Find where the given text appears and provide that cell's center as [x, y] coordinate. 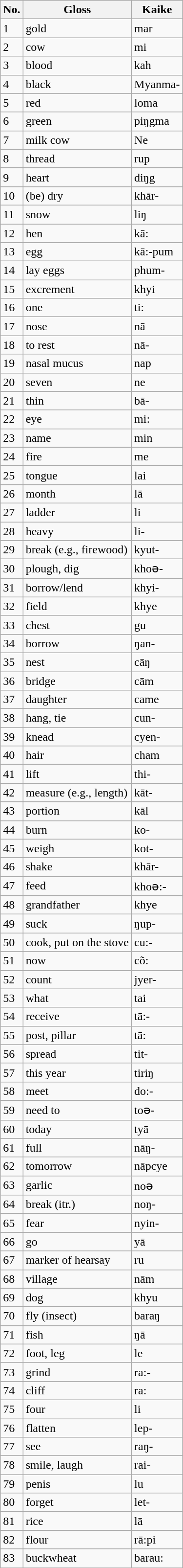
toə- [157, 1110]
32 [12, 606]
one [77, 308]
egg [77, 252]
81 [12, 1521]
ra:- [157, 1372]
need to [77, 1110]
let- [157, 1502]
tā: [157, 1035]
knead [77, 737]
heart [77, 177]
3 [12, 66]
grind [77, 1372]
48 [12, 905]
suck [77, 924]
khoə- [157, 569]
gold [77, 28]
cham [157, 755]
11 [12, 214]
noŋ- [157, 1204]
cun- [157, 718]
mar [157, 28]
khyi- [157, 588]
grandfather [77, 905]
62 [12, 1166]
daughter [77, 700]
liŋ [157, 214]
barau: [157, 1558]
burn [77, 830]
37 [12, 700]
54 [12, 1017]
foot, leg [77, 1353]
ra: [157, 1390]
nāŋ- [157, 1148]
mi [157, 47]
measure (e.g., length) [77, 793]
portion [77, 811]
52 [12, 979]
Myanma- [157, 84]
me [157, 456]
18 [12, 345]
garlic [77, 1185]
24 [12, 456]
excrement [77, 289]
65 [12, 1223]
cow [77, 47]
green [77, 121]
31 [12, 588]
nā [157, 326]
marker of hearsay [77, 1260]
receive [77, 1017]
cyen- [157, 737]
cook, put on the stove [77, 942]
25 [12, 475]
57 [12, 1072]
gu [157, 625]
67 [12, 1260]
month [77, 494]
chest [77, 625]
now [77, 961]
rice [77, 1521]
28 [12, 531]
fire [77, 456]
spread [77, 1054]
smile, laugh [77, 1465]
heavy [77, 531]
47 [12, 886]
piŋgma [157, 121]
tā:- [157, 1017]
dog [77, 1297]
diŋg [157, 177]
loma [157, 103]
bridge [77, 681]
tai [157, 998]
kā:-pum [157, 252]
50 [12, 942]
cõ: [157, 961]
go [77, 1242]
khyi [157, 289]
55 [12, 1035]
79 [12, 1484]
weigh [77, 848]
66 [12, 1242]
74 [12, 1390]
nasal mucus [77, 364]
tyā [157, 1129]
khoə:- [157, 886]
kah [157, 66]
black [77, 84]
name [77, 438]
72 [12, 1353]
36 [12, 681]
ru [157, 1260]
tit- [157, 1054]
mi: [157, 419]
5 [12, 103]
10 [12, 196]
80 [12, 1502]
le [157, 1353]
blood [77, 66]
6 [12, 121]
borrow [77, 643]
41 [12, 774]
break (itr.) [77, 1204]
ti: [157, 308]
this year [77, 1072]
post, pillar [77, 1035]
58 [12, 1091]
cu:- [157, 942]
49 [12, 924]
thread [77, 159]
borrow/lend [77, 588]
83 [12, 1558]
to rest [77, 345]
tiriŋ [157, 1072]
kot- [157, 848]
nām [157, 1279]
45 [12, 848]
21 [12, 401]
2 [12, 47]
26 [12, 494]
71 [12, 1335]
kāt- [157, 793]
rai- [157, 1465]
lai [157, 475]
nāpcye [157, 1166]
14 [12, 271]
plough, dig [77, 569]
village [77, 1279]
eye [77, 419]
12 [12, 233]
kāl [157, 811]
jyer- [157, 979]
hen [77, 233]
min [157, 438]
ko- [157, 830]
what [77, 998]
Gloss [77, 10]
39 [12, 737]
60 [12, 1129]
63 [12, 1185]
yā [157, 1242]
35 [12, 662]
29 [12, 550]
82 [12, 1540]
tomorrow [77, 1166]
fly (insect) [77, 1316]
33 [12, 625]
noə [157, 1185]
4 [12, 84]
nyin- [157, 1223]
rā:pi [157, 1540]
75 [12, 1409]
cliff [77, 1390]
nā- [157, 345]
43 [12, 811]
lu [157, 1484]
ladder [77, 512]
56 [12, 1054]
30 [12, 569]
78 [12, 1465]
hang, tie [77, 718]
break (e.g., firewood) [77, 550]
68 [12, 1279]
rup [157, 159]
15 [12, 289]
lep- [157, 1428]
li- [157, 531]
bā- [157, 401]
count [77, 979]
see [77, 1447]
Ne [157, 140]
lay eggs [77, 271]
thin [77, 401]
buckwheat [77, 1558]
khyu [157, 1297]
9 [12, 177]
46 [12, 867]
27 [12, 512]
flatten [77, 1428]
feed [77, 886]
1 [12, 28]
kyut- [157, 550]
ŋan- [157, 643]
flour [77, 1540]
61 [12, 1148]
full [77, 1148]
raŋ- [157, 1447]
No. [12, 10]
thi- [157, 774]
do:- [157, 1091]
8 [12, 159]
70 [12, 1316]
51 [12, 961]
17 [12, 326]
69 [12, 1297]
73 [12, 1372]
field [77, 606]
77 [12, 1447]
19 [12, 364]
23 [12, 438]
milk cow [77, 140]
kā: [157, 233]
ŋā [157, 1335]
76 [12, 1428]
59 [12, 1110]
7 [12, 140]
snow [77, 214]
meet [77, 1091]
four [77, 1409]
phum- [157, 271]
baraŋ [157, 1316]
13 [12, 252]
penis [77, 1484]
nest [77, 662]
ne [157, 382]
20 [12, 382]
34 [12, 643]
cām [157, 681]
lift [77, 774]
forget [77, 1502]
ŋup- [157, 924]
nap [157, 364]
seven [77, 382]
cāŋ [157, 662]
40 [12, 755]
42 [12, 793]
fear [77, 1223]
today [77, 1129]
22 [12, 419]
64 [12, 1204]
red [77, 103]
38 [12, 718]
(be) dry [77, 196]
16 [12, 308]
hair [77, 755]
nose [77, 326]
came [157, 700]
Kaike [157, 10]
shake [77, 867]
53 [12, 998]
tongue [77, 475]
44 [12, 830]
fish [77, 1335]
